Capture the cell that displays the provided text and extract its [X, Y] central coordinate. 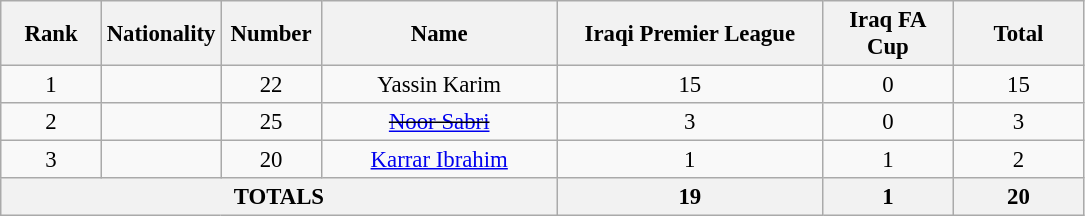
Name [439, 34]
Noor Sabri [439, 122]
Iraq FA Cup [888, 34]
Rank [52, 34]
Number [272, 34]
22 [272, 85]
19 [690, 197]
Yassin Karim [439, 85]
TOTALS [279, 197]
Karrar Ibrahim [439, 160]
Iraqi Premier League [690, 34]
25 [272, 122]
Total [1018, 34]
Nationality [160, 34]
